Return (x, y) of the center of cell containing provided text 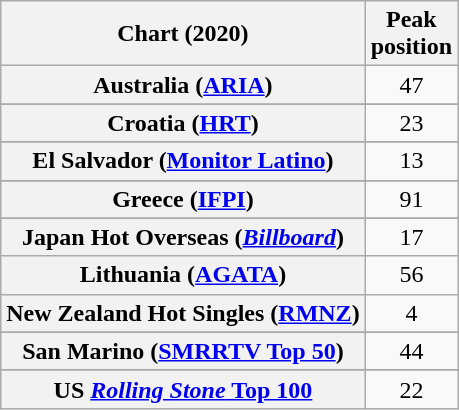
Peak position (411, 34)
23 (411, 123)
47 (411, 85)
Greece (IFPI) (183, 199)
4 (411, 313)
Australia (ARIA) (183, 85)
13 (411, 161)
New Zealand Hot Singles (RMNZ) (183, 313)
17 (411, 237)
Chart (2020) (183, 34)
Japan Hot Overseas (Billboard) (183, 237)
91 (411, 199)
56 (411, 275)
San Marino (SMRRTV Top 50) (183, 351)
Lithuania (AGATA) (183, 275)
44 (411, 351)
Croatia (HRT) (183, 123)
US Rolling Stone Top 100 (183, 389)
22 (411, 389)
El Salvador (Monitor Latino) (183, 161)
